Return the (X, Y) coordinate for the center point of the cell that contains the specified text.  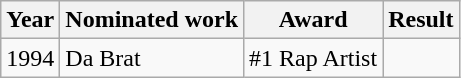
Nominated work (152, 20)
Award (314, 20)
Year (30, 20)
1994 (30, 58)
#1 Rap Artist (314, 58)
Result (421, 20)
Da Brat (152, 58)
